Provide the (X, Y) coordinate of the cell's center where the given text is located.  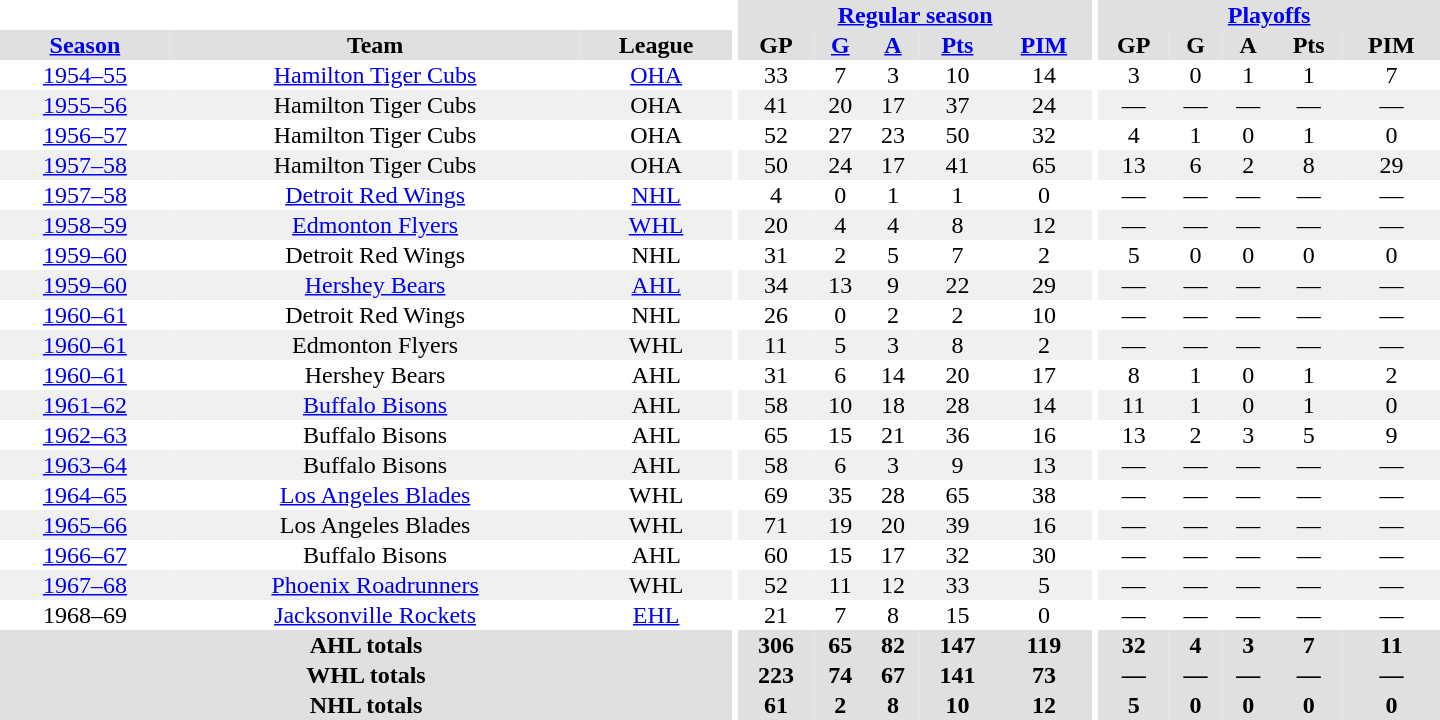
Team (376, 45)
1954–55 (85, 75)
Playoffs (1269, 15)
EHL (656, 615)
39 (957, 525)
22 (957, 285)
37 (957, 105)
18 (894, 405)
147 (957, 645)
1956–57 (85, 135)
Phoenix Roadrunners (376, 585)
141 (957, 675)
1961–62 (85, 405)
36 (957, 435)
119 (1044, 645)
1962–63 (85, 435)
1967–68 (85, 585)
Jacksonville Rockets (376, 615)
61 (776, 705)
73 (1044, 675)
223 (776, 675)
38 (1044, 495)
74 (840, 675)
26 (776, 315)
1963–64 (85, 465)
1965–66 (85, 525)
League (656, 45)
30 (1044, 555)
69 (776, 495)
67 (894, 675)
1955–56 (85, 105)
60 (776, 555)
Regular season (916, 15)
AHL totals (366, 645)
71 (776, 525)
NHL totals (366, 705)
Season (85, 45)
WHL totals (366, 675)
82 (894, 645)
1966–67 (85, 555)
306 (776, 645)
19 (840, 525)
1964–65 (85, 495)
23 (894, 135)
34 (776, 285)
1968–69 (85, 615)
27 (840, 135)
1958–59 (85, 225)
35 (840, 495)
